Pinpoint the cell where the given text exists, returning its (X, Y) midpoint coordinate. 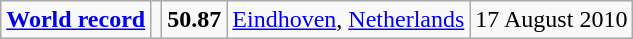
17 August 2010 (552, 20)
50.87 (194, 20)
Eindhoven, Netherlands (348, 20)
World record (76, 20)
